Identify which cell holds the provided text, then report its [X, Y] central coordinate. 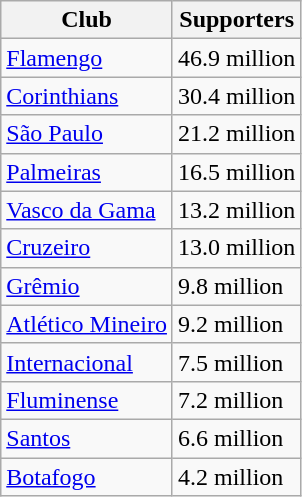
9.8 million [236, 286]
Santos [87, 438]
Palmeiras [87, 172]
4.2 million [236, 477]
Supporters [236, 20]
6.6 million [236, 438]
Atlético Mineiro [87, 324]
Fluminense [87, 400]
Internacional [87, 362]
Botafogo [87, 477]
13.0 million [236, 248]
São Paulo [87, 134]
Flamengo [87, 58]
Club [87, 20]
16.5 million [236, 172]
Vasco da Gama [87, 210]
Corinthians [87, 96]
13.2 million [236, 210]
7.5 million [236, 362]
9.2 million [236, 324]
21.2 million [236, 134]
Grêmio [87, 286]
7.2 million [236, 400]
46.9 million [236, 58]
30.4 million [236, 96]
Cruzeiro [87, 248]
